Pinpoint the cell where the given text exists, returning its [X, Y] midpoint coordinate. 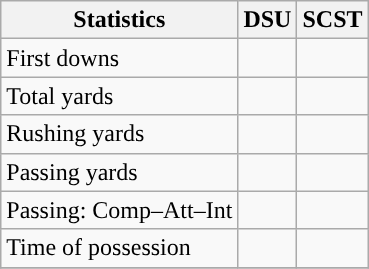
First downs [120, 58]
SCST [332, 20]
DSU [268, 20]
Passing: Comp–Att–Int [120, 210]
Passing yards [120, 172]
Statistics [120, 20]
Rushing yards [120, 134]
Total yards [120, 96]
Time of possession [120, 248]
